Return (x, y) of the center of cell containing provided text 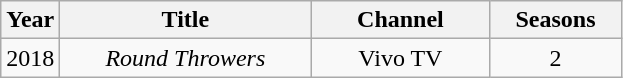
Title (186, 20)
Round Throwers (186, 58)
2 (556, 58)
2018 (30, 58)
Seasons (556, 20)
Year (30, 20)
Vivo TV (400, 58)
Channel (400, 20)
